Determine the [X, Y] coordinate at the center of the cell enclosing the given text.  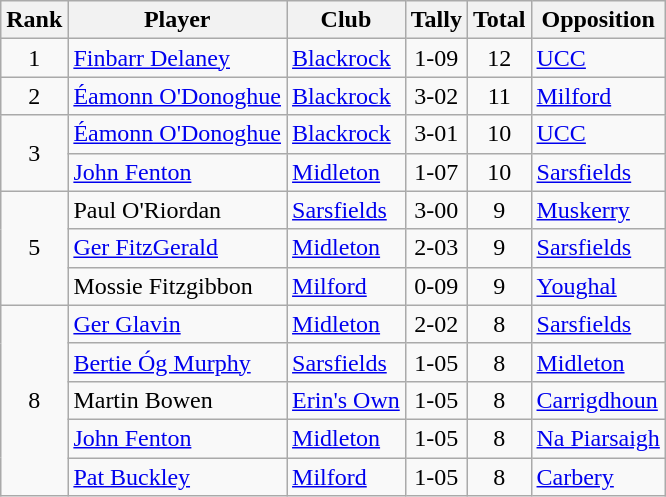
Club [346, 20]
11 [499, 96]
Tally [436, 20]
3-01 [436, 134]
2-02 [436, 324]
Finbarr Delaney [178, 58]
1-09 [436, 58]
3-00 [436, 210]
Paul O'Riordan [178, 210]
1 [34, 58]
2 [34, 96]
Mossie Fitzgibbon [178, 286]
Ger FitzGerald [178, 248]
Rank [34, 20]
Youghal [598, 286]
12 [499, 58]
Total [499, 20]
Muskerry [598, 210]
1-07 [436, 172]
Opposition [598, 20]
Erin's Own [346, 400]
Pat Buckley [178, 477]
Player [178, 20]
Na Piarsaigh [598, 438]
3-02 [436, 96]
Ger Glavin [178, 324]
0-09 [436, 286]
5 [34, 248]
2-03 [436, 248]
3 [34, 153]
Carrigdhoun [598, 400]
Martin Bowen [178, 400]
Bertie Óg Murphy [178, 362]
Carbery [598, 477]
